Locate the cell with the specified text and output its [X, Y] center coordinate. 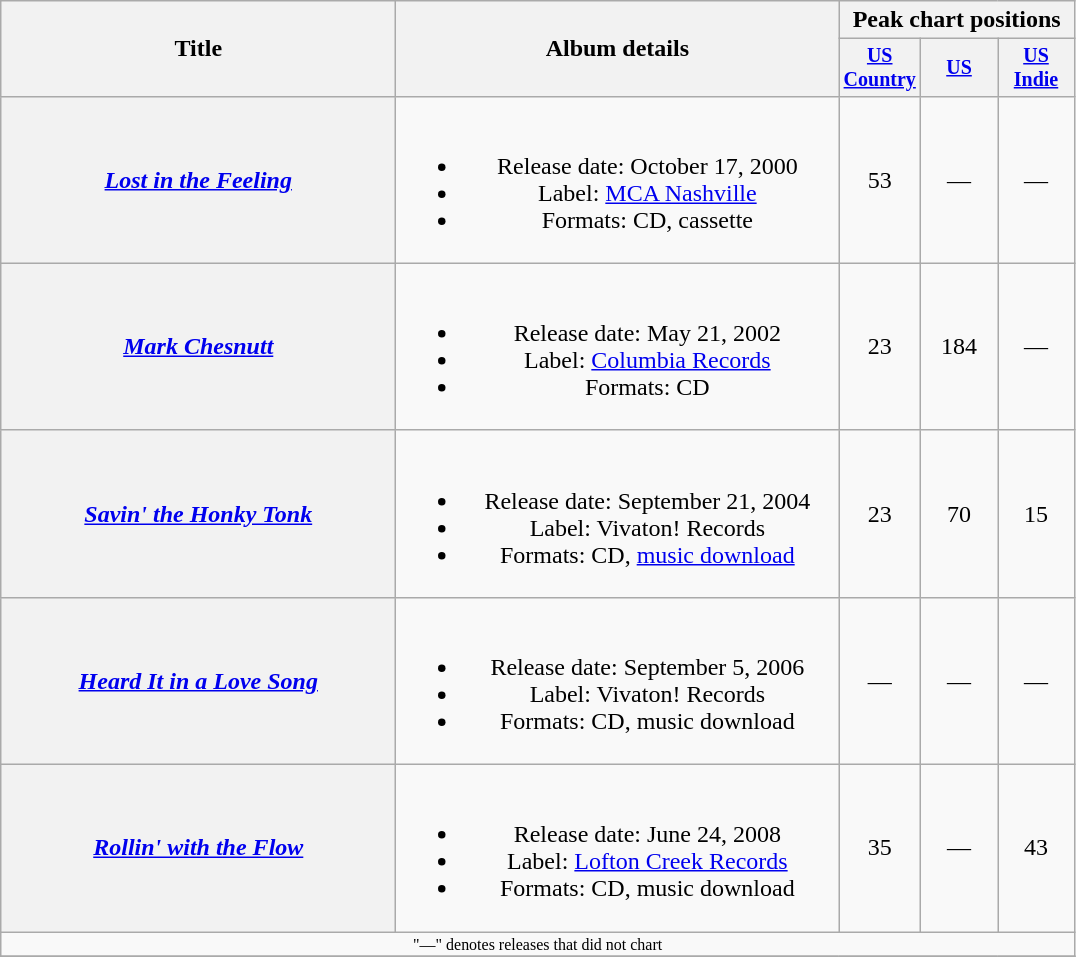
15 [1036, 514]
70 [960, 514]
43 [1036, 848]
Release date: September 5, 2006Label: Vivaton! RecordsFormats: CD, music download [618, 680]
"—" denotes releases that did not chart [538, 944]
Rollin' with the Flow [198, 848]
Lost in the Feeling [198, 180]
35 [880, 848]
US Country [880, 68]
Mark Chesnutt [198, 346]
53 [880, 180]
Heard It in a Love Song [198, 680]
USIndie [1036, 68]
Release date: May 21, 2002Label: Columbia RecordsFormats: CD [618, 346]
US [960, 68]
Title [198, 49]
184 [960, 346]
Release date: September 21, 2004Label: Vivaton! RecordsFormats: CD, music download [618, 514]
Release date: October 17, 2000Label: MCA NashvilleFormats: CD, cassette [618, 180]
Release date: June 24, 2008Label: Lofton Creek RecordsFormats: CD, music download [618, 848]
Savin' the Honky Tonk [198, 514]
Peak chart positions [957, 20]
Album details [618, 49]
